From the cell containing the given text, extract its center point as (x, y) coordinate. 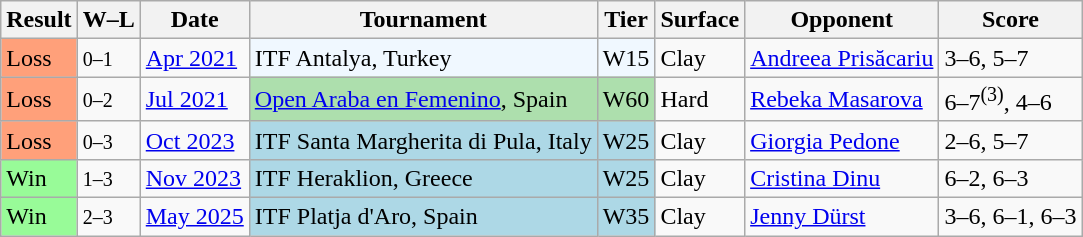
0–2 (108, 100)
Tournament (423, 20)
Jul 2021 (194, 100)
Date (194, 20)
Result (39, 20)
0–3 (108, 140)
Rebeka Masarova (842, 100)
Nov 2023 (194, 178)
May 2025 (194, 217)
0–1 (108, 58)
Tier (626, 20)
Open Araba en Femenino, Spain (423, 100)
W15 (626, 58)
3–6, 6–1, 6–3 (1010, 217)
Score (1010, 20)
3–6, 5–7 (1010, 58)
Jenny Dürst (842, 217)
W–L (108, 20)
6–7(3), 4–6 (1010, 100)
Giorgia Pedone (842, 140)
Hard (700, 100)
Andreea Prisăcariu (842, 58)
ITF Santa Margherita di Pula, Italy (423, 140)
Cristina Dinu (842, 178)
W35 (626, 217)
W60 (626, 100)
Oct 2023 (194, 140)
Surface (700, 20)
Apr 2021 (194, 58)
6–2, 6–3 (1010, 178)
ITF Antalya, Turkey (423, 58)
2–6, 5–7 (1010, 140)
2–3 (108, 217)
ITF Heraklion, Greece (423, 178)
1–3 (108, 178)
Opponent (842, 20)
ITF Platja d'Aro, Spain (423, 217)
